Capture the cell that displays the provided text and extract its (X, Y) central coordinate. 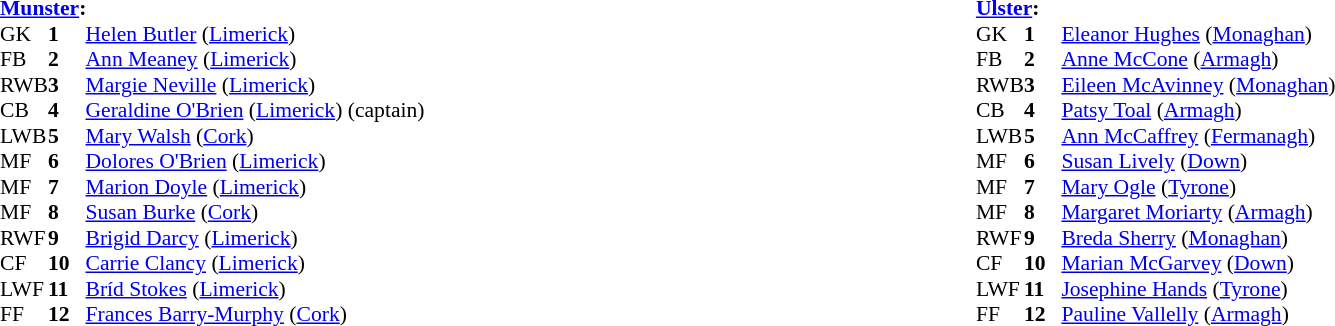
Ann Meaney (Limerick) (256, 59)
Ann McCaffrey (Fermanagh) (1198, 136)
Marian McGarvey (Down) (1198, 263)
Patsy Toal (Armagh) (1198, 111)
Geraldine O'Brien (Limerick) (captain) (256, 111)
Anne McCone (Armagh) (1198, 59)
Helen Butler (Limerick) (256, 34)
Eleanor Hughes (Monaghan) (1198, 34)
Susan Lively (Down) (1198, 161)
Carrie Clancy (Limerick) (256, 263)
Margie Neville (Limerick) (256, 85)
Susan Burke (Cork) (256, 213)
Breda Sherry (Monaghan) (1198, 238)
Josephine Hands (Tyrone) (1198, 289)
Eileen McAvinney (Monaghan) (1198, 85)
Mary Walsh (Cork) (256, 136)
Margaret Moriarty (Armagh) (1198, 213)
Mary Ogle (Tyrone) (1198, 187)
Brigid Darcy (Limerick) (256, 238)
Marion Doyle (Limerick) (256, 187)
Dolores O'Brien (Limerick) (256, 161)
Bríd Stokes (Limerick) (256, 289)
